Extract the (x, y) coordinate from the center of the cell holding the provided text.  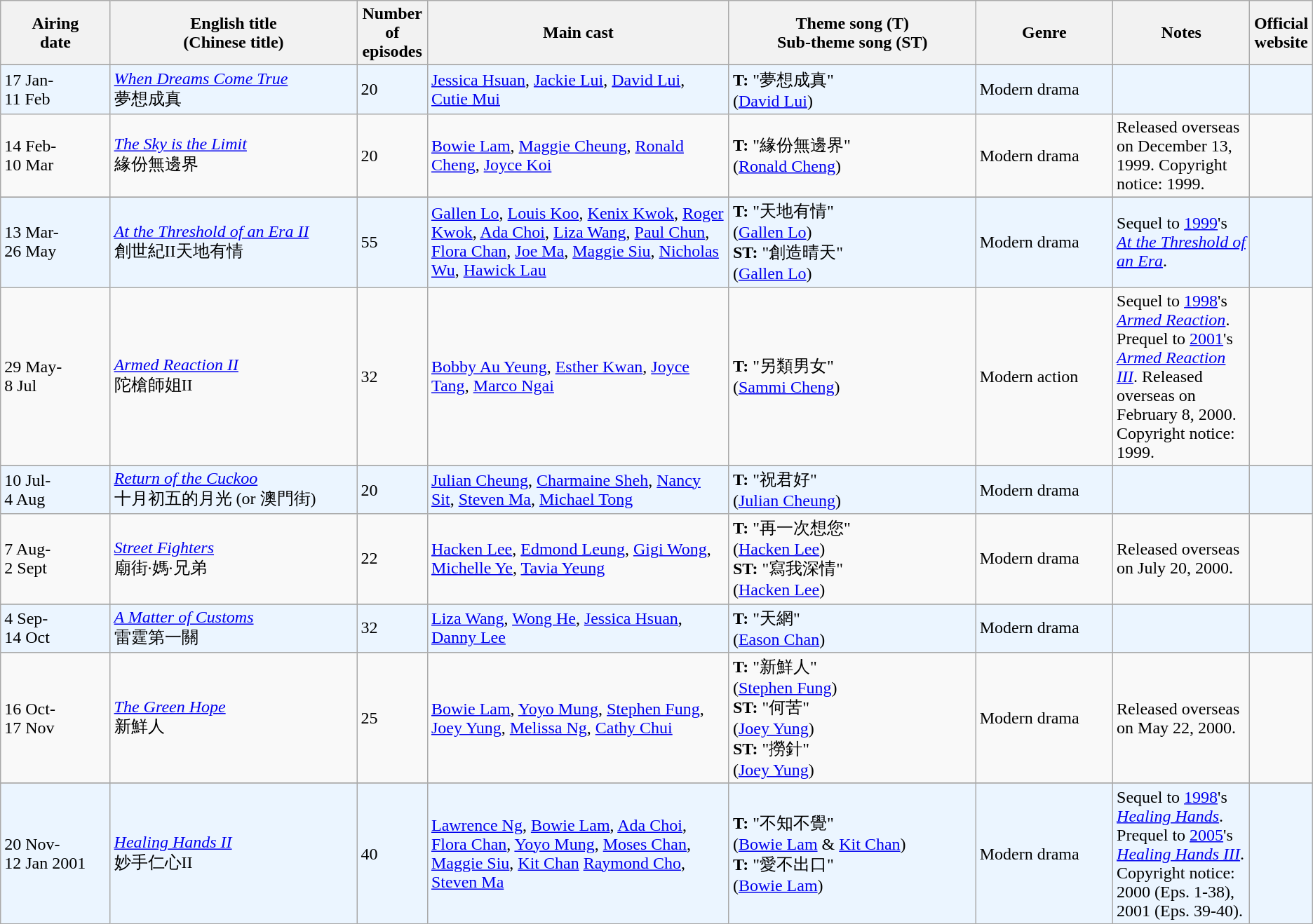
English title (Chinese title) (234, 33)
At the Threshold of an Era II 創世紀II天地有情 (234, 242)
T: "天網" (Eason Chan) (852, 628)
16 Oct- 17 Nov (55, 718)
10 Jul- 4 Aug (55, 490)
T: "緣份無邊界" (Ronald Cheng) (852, 156)
Sequel to 1998's Armed Reaction. Prequel to 2001's Armed Reaction III. Released overseas on February 8, 2000. Copyright notice: 1999. (1181, 376)
Number of episodes (393, 33)
Official website (1281, 33)
Street Fighters 廟街·媽·兄弟 (234, 559)
Notes (1181, 33)
40 (393, 853)
Released overseas on May 22, 2000. (1181, 718)
Julian Cheung, Charmaine Sheh, Nancy Sit, Steven Ma, Michael Tong (578, 490)
Airingdate (55, 33)
Liza Wang, Wong He, Jessica Hsuan, Danny Lee (578, 628)
14 Feb- 10 Mar (55, 156)
13 Mar- 26 May (55, 242)
29 May- 8 Jul (55, 376)
Return of the Cuckoo 十月初五的月光 (or 澳門街) (234, 490)
Jessica Hsuan, Jackie Lui, David Lui, Cutie Mui (578, 90)
Modern action (1044, 376)
When Dreams Come True 夢想成真 (234, 90)
Bobby Au Yeung, Esther Kwan, Joyce Tang, Marco Ngai (578, 376)
25 (393, 718)
17 Jan- 11 Feb (55, 90)
T: "天地有情" (Gallen Lo) ST: "創造晴天" (Gallen Lo) (852, 242)
T: "新鮮人"(Stephen Fung)ST: "何苦" (Joey Yung) ST: "撈針" (Joey Yung) (852, 718)
T: "再一次想您" (Hacken Lee) ST: "寫我深情" (Hacken Lee) (852, 559)
20 Nov- 12 Jan 2001 (55, 853)
Armed Reaction II 陀槍師姐II (234, 376)
Healing Hands II 妙手仁心II (234, 853)
Bowie Lam, Yoyo Mung, Stephen Fung, Joey Yung, Melissa Ng, Cathy Chui (578, 718)
Lawrence Ng, Bowie Lam, Ada Choi, Flora Chan, Yoyo Mung, Moses Chan, Maggie Siu, Kit Chan Raymond Cho, Steven Ma (578, 853)
Genre (1044, 33)
Released overseas on July 20, 2000. (1181, 559)
The Sky is the Limit 緣份無邊界 (234, 156)
4 Sep- 14 Oct (55, 628)
A Matter of Customs 雷霆第一關 (234, 628)
Main cast (578, 33)
Hacken Lee, Edmond Leung, Gigi Wong, Michelle Ye, Tavia Yeung (578, 559)
7 Aug- 2 Sept (55, 559)
22 (393, 559)
Sequel to 1998's Healing Hands. Prequel to 2005's Healing Hands III. Copyright notice: 2000 (Eps. 1-38), 2001 (Eps. 39-40). (1181, 853)
Theme song (T) Sub-theme song (ST) (852, 33)
Bowie Lam, Maggie Cheung, Ronald Cheng, Joyce Koi (578, 156)
T: "祝君好" (Julian Cheung) (852, 490)
Gallen Lo, Louis Koo, Kenix Kwok, Roger Kwok, Ada Choi, Liza Wang, Paul Chun, Flora Chan, Joe Ma, Maggie Siu, Nicholas Wu, Hawick Lau (578, 242)
T: "不知不覺" (Bowie Lam & Kit Chan) T: "愛不出口" (Bowie Lam) (852, 853)
T: "夢想成真" (David Lui) (852, 90)
55 (393, 242)
T: "另類男女" (Sammi Cheng) (852, 376)
Released overseas on December 13, 1999. Copyright notice: 1999. (1181, 156)
The Green Hope 新鮮人 (234, 718)
Sequel to 1999's At the Threshold of an Era. (1181, 242)
